Search for the cell housing the specified text and yield its [x, y] center coordinate. 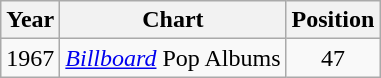
Year [30, 20]
1967 [30, 58]
Position [333, 20]
Billboard Pop Albums [173, 58]
47 [333, 58]
Chart [173, 20]
